Extract the [X, Y] coordinate from the center of the cell holding the provided text.  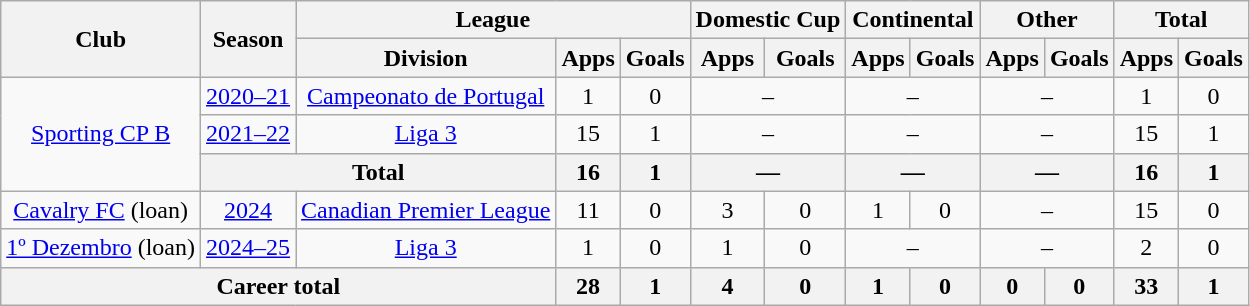
Continental [913, 20]
2024 [248, 210]
28 [588, 286]
Cavalry FC (loan) [101, 210]
3 [728, 210]
11 [588, 210]
Division [426, 58]
Canadian Premier League [426, 210]
2024–25 [248, 248]
Career total [278, 286]
Domestic Cup [768, 20]
League [493, 20]
Club [101, 39]
33 [1146, 286]
Other [1047, 20]
Campeonato de Portugal [426, 96]
2020–21 [248, 96]
1º Dezembro (loan) [101, 248]
4 [728, 286]
Season [248, 39]
2021–22 [248, 134]
2 [1146, 248]
Sporting CP B [101, 134]
